Output the (X, Y) coordinate of the center of the cell containing the given text.  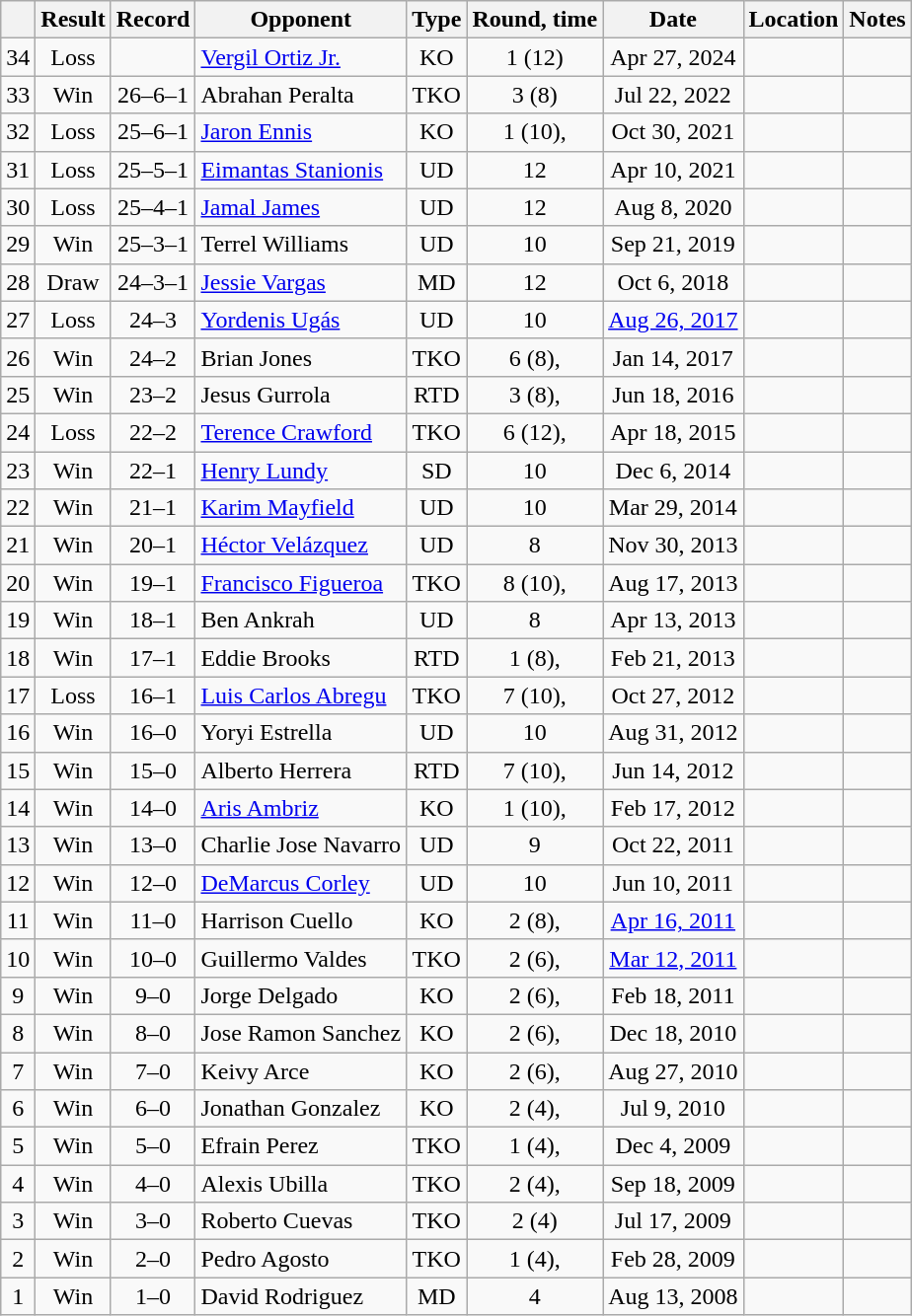
Roberto Cuevas (301, 1221)
1 (8), (535, 658)
Yordenis Ugás (301, 320)
Abrahan Peralta (301, 95)
Dec 6, 2014 (673, 471)
16–1 (153, 695)
Jorge Delgado (301, 995)
24–3–1 (153, 282)
Aug 17, 2013 (673, 583)
29 (18, 245)
23–2 (153, 395)
15 (18, 770)
Jan 14, 2017 (673, 357)
25–5–1 (153, 170)
Nov 30, 2013 (673, 546)
Henry Lundy (301, 471)
7 (18, 1070)
Sep 18, 2009 (673, 1184)
Sep 21, 2019 (673, 245)
Keivy Arce (301, 1070)
25–6–1 (153, 132)
3–0 (153, 1221)
32 (18, 132)
34 (18, 57)
22–2 (153, 432)
Héctor Velázquez (301, 546)
Dec 4, 2009 (673, 1146)
4–0 (153, 1184)
Oct 30, 2021 (673, 132)
26 (18, 357)
Eimantas Stanionis (301, 170)
24–3 (153, 320)
David Rodriguez (301, 1296)
Yoryi Estrella (301, 733)
22 (18, 508)
1 (18, 1296)
18–1 (153, 621)
Location (794, 20)
6 (12), (535, 432)
14–0 (153, 808)
11 (18, 920)
1–0 (153, 1296)
Feb 18, 2011 (673, 995)
31 (18, 170)
7–0 (153, 1070)
3 (8), (535, 395)
Result (73, 20)
Pedro Agosto (301, 1259)
16–0 (153, 733)
Brian Jones (301, 357)
Apr 10, 2021 (673, 170)
8–0 (153, 1033)
25 (18, 395)
2 (4) (535, 1221)
24 (18, 432)
Guillermo Valdes (301, 958)
Jaron Ennis (301, 132)
27 (18, 320)
Apr 27, 2024 (673, 57)
20 (18, 583)
13–0 (153, 845)
Apr 13, 2013 (673, 621)
Jamal James (301, 207)
2 (18, 1259)
Feb 28, 2009 (673, 1259)
DeMarcus Corley (301, 883)
Aug 31, 2012 (673, 733)
3 (18, 1221)
33 (18, 95)
Vergil Ortiz Jr. (301, 57)
19 (18, 621)
Type (436, 20)
17–1 (153, 658)
Jesus Gurrola (301, 395)
18 (18, 658)
10–0 (153, 958)
11–0 (153, 920)
SD (436, 471)
Jun 14, 2012 (673, 770)
Alexis Ubilla (301, 1184)
Feb 17, 2012 (673, 808)
Feb 21, 2013 (673, 658)
Oct 22, 2011 (673, 845)
30 (18, 207)
19–1 (153, 583)
Efrain Perez (301, 1146)
Karim Mayfield (301, 508)
22–1 (153, 471)
Alberto Herrera (301, 770)
Aug 26, 2017 (673, 320)
5 (18, 1146)
Notes (877, 20)
12–0 (153, 883)
Oct 27, 2012 (673, 695)
5–0 (153, 1146)
Jul 9, 2010 (673, 1109)
15–0 (153, 770)
Apr 18, 2015 (673, 432)
Mar 12, 2011 (673, 958)
Jun 10, 2011 (673, 883)
Oct 6, 2018 (673, 282)
Terrel Williams (301, 245)
23 (18, 471)
Terence Crawford (301, 432)
26–6–1 (153, 95)
8 (10), (535, 583)
Jessie Vargas (301, 282)
Aug 8, 2020 (673, 207)
3 (8) (535, 95)
Aug 27, 2010 (673, 1070)
Charlie Jose Navarro (301, 845)
6 (8), (535, 357)
1 (12) (535, 57)
9–0 (153, 995)
28 (18, 282)
Jul 22, 2022 (673, 95)
2 (8), (535, 920)
25–3–1 (153, 245)
Aris Ambriz (301, 808)
25–4–1 (153, 207)
Round, time (535, 20)
2–0 (153, 1259)
20–1 (153, 546)
Francisco Figueroa (301, 583)
Date (673, 20)
Mar 29, 2014 (673, 508)
Luis Carlos Abregu (301, 695)
Jonathan Gonzalez (301, 1109)
Record (153, 20)
Draw (73, 282)
6–0 (153, 1109)
14 (18, 808)
6 (18, 1109)
17 (18, 695)
21–1 (153, 508)
13 (18, 845)
Harrison Cuello (301, 920)
Opponent (301, 20)
Jose Ramon Sanchez (301, 1033)
Aug 13, 2008 (673, 1296)
Jul 17, 2009 (673, 1221)
Eddie Brooks (301, 658)
Apr 16, 2011 (673, 920)
Ben Ankrah (301, 621)
16 (18, 733)
Jun 18, 2016 (673, 395)
21 (18, 546)
Dec 18, 2010 (673, 1033)
24–2 (153, 357)
